Identify which cell holds the provided text, then report its [X, Y] central coordinate. 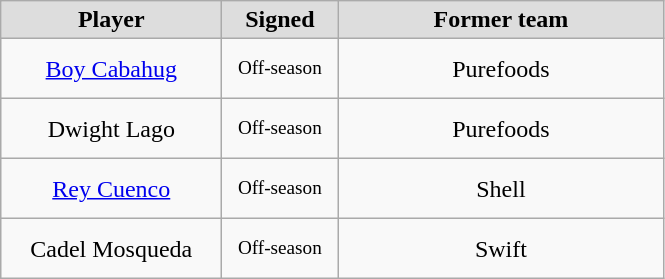
Shell [501, 189]
Swift [501, 249]
Signed [280, 20]
Cadel Mosqueda [112, 249]
Boy Cabahug [112, 69]
Player [112, 20]
Dwight Lago [112, 129]
Rey Cuenco [112, 189]
Former team [501, 20]
